Determine the [x, y] coordinate at the center of the cell enclosing the given text.  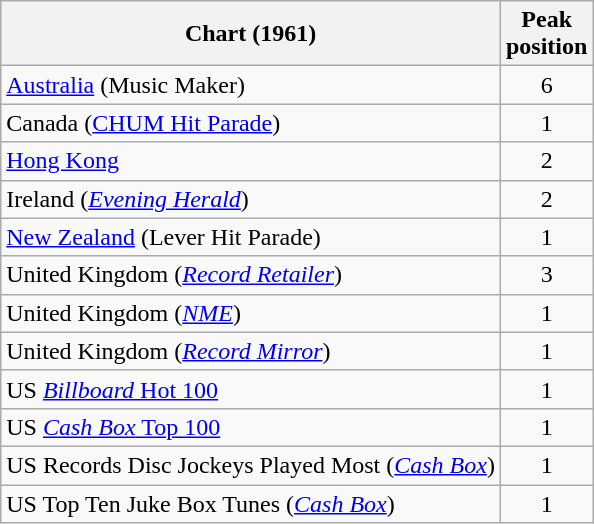
United Kingdom (NME) [251, 313]
New Zealand (Lever Hit Parade) [251, 237]
United Kingdom (Record Retailer) [251, 275]
Ireland (Evening Herald) [251, 199]
US Cash Box Top 100 [251, 427]
Chart (1961) [251, 34]
3 [546, 275]
Australia (Music Maker) [251, 85]
US Billboard Hot 100 [251, 389]
Hong Kong [251, 161]
Canada (CHUM Hit Parade) [251, 123]
Peakposition [546, 34]
US Records Disc Jockeys Played Most (Cash Box) [251, 465]
6 [546, 85]
US Top Ten Juke Box Tunes (Cash Box) [251, 503]
United Kingdom (Record Mirror) [251, 351]
